Capture the cell that displays the provided text and extract its (X, Y) central coordinate. 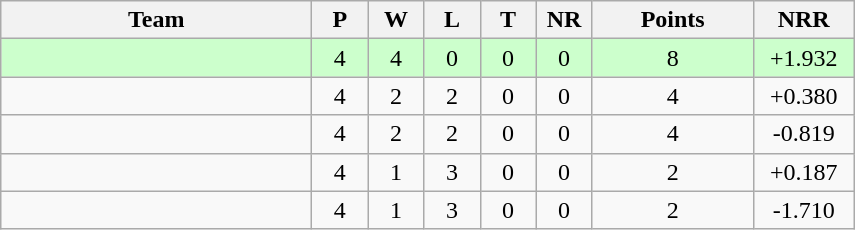
W (396, 20)
P (340, 20)
L (452, 20)
Team (156, 20)
+1.932 (804, 58)
Points (672, 20)
+0.187 (804, 172)
-0.819 (804, 134)
8 (672, 58)
NRR (804, 20)
T (508, 20)
NR (564, 20)
+0.380 (804, 96)
-1.710 (804, 210)
